Extract the (x, y) coordinate from the center of the cell holding the provided text.  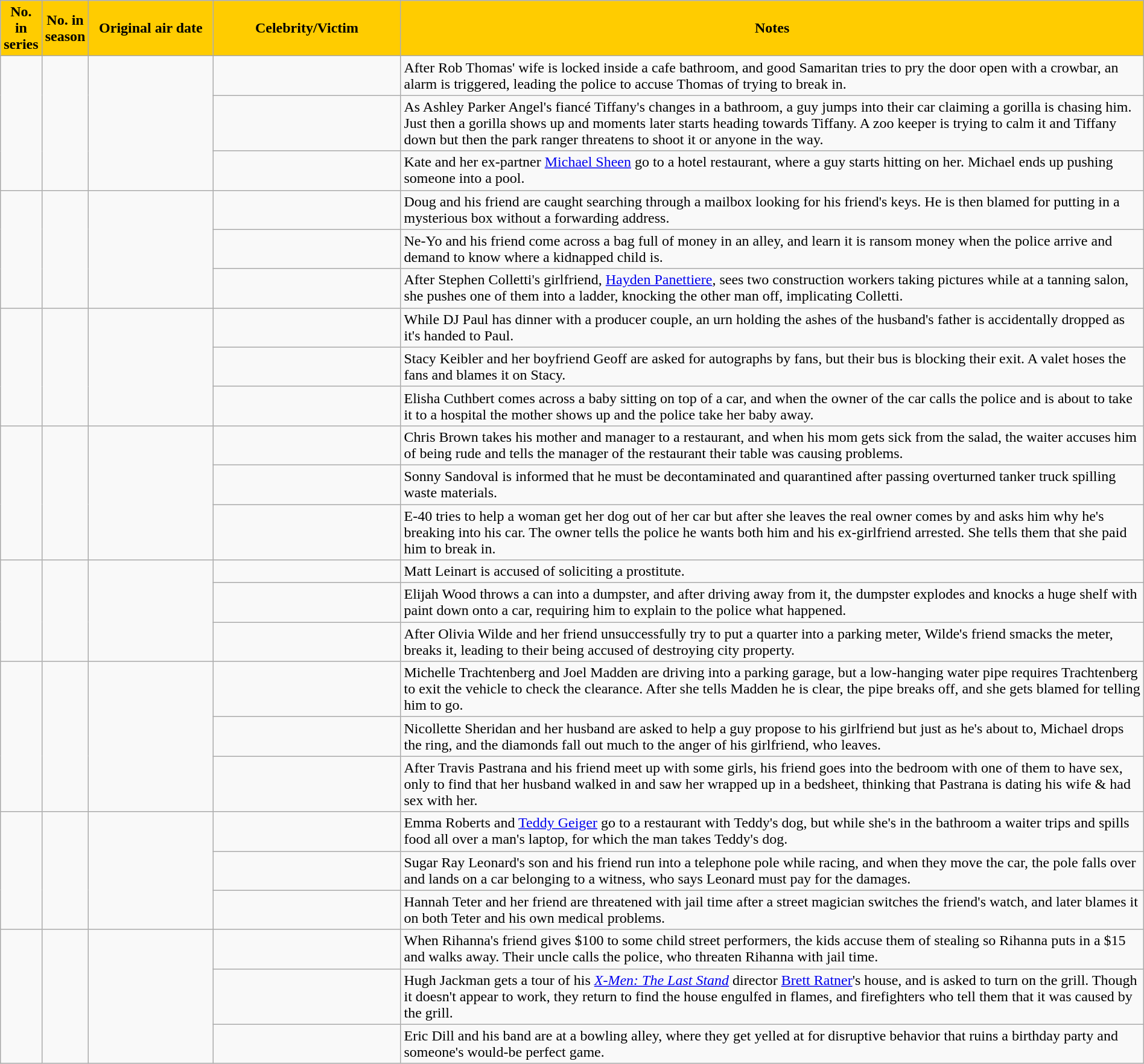
Kate and her ex-partner Michael Sheen go to a hotel restaurant, where a guy starts hitting on her. Michael ends up pushing someone into a pool. (772, 170)
Sonny Sandoval is informed that he must be decontaminated and quarantined after passing overturned tanker truck spilling waste materials. (772, 484)
While DJ Paul has dinner with a producer couple, an urn holding the ashes of the husband's father is accidentally dropped as it's handed to Paul. (772, 327)
No. inseries (21, 28)
No. inseason (65, 28)
Original air date (151, 28)
Notes (772, 28)
Matt Leinart is accused of soliciting a prostitute. (772, 572)
Celebrity/Victim (307, 28)
